Detect which cell encompasses the target text, then output its [X, Y] center coordinate. 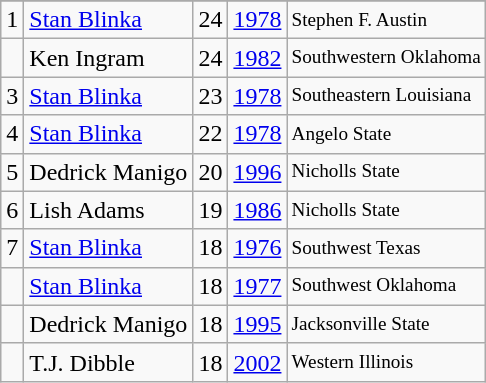
Angelo State [386, 134]
1995 [258, 324]
20 [210, 172]
T.J. Dibble [108, 362]
6 [12, 210]
Ken Ingram [108, 58]
Lish Adams [108, 210]
7 [12, 248]
Southeastern Louisiana [386, 96]
Jacksonville State [386, 324]
1996 [258, 172]
1977 [258, 286]
Southwestern Oklahoma [386, 58]
2002 [258, 362]
Southwest Texas [386, 248]
1 [12, 20]
Southwest Oklahoma [386, 286]
4 [12, 134]
22 [210, 134]
23 [210, 96]
19 [210, 210]
Western Illinois [386, 362]
5 [12, 172]
3 [12, 96]
1976 [258, 248]
1982 [258, 58]
Stephen F. Austin [386, 20]
1986 [258, 210]
